Search for the cell housing the specified text and yield its (x, y) center coordinate. 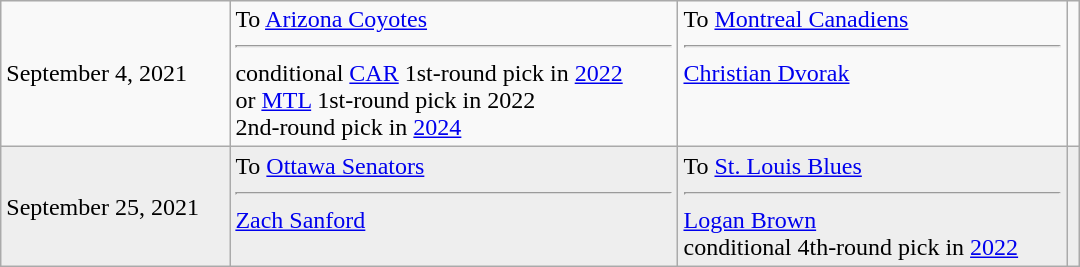
To St. Louis BluesLogan Brownconditional 4th-round pick in 2022 (872, 206)
To Montreal CanadiensChristian Dvorak (872, 74)
To Ottawa SenatorsZach Sanford (454, 206)
September 4, 2021 (116, 74)
To Arizona Coyotesconditional CAR 1st-round pick in 2022or MTL 1st-round pick in 20222nd-round pick in 2024 (454, 74)
September 25, 2021 (116, 206)
